Provide the (x, y) coordinate of the cell's center where the given text is located.  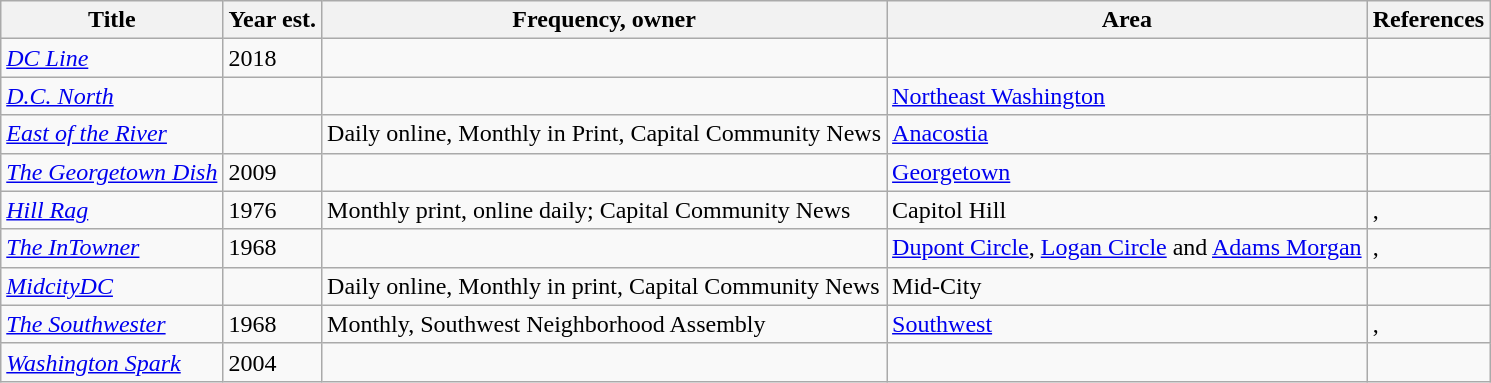
Dupont Circle, Logan Circle and Adams Morgan (1128, 248)
Southwest (1128, 324)
Northeast Washington (1128, 96)
Anacostia (1128, 134)
East of the River (112, 134)
2009 (272, 172)
Washington Spark (112, 362)
The Southwester (112, 324)
D.C. North (112, 96)
The Georgetown Dish (112, 172)
2018 (272, 58)
Capitol Hill (1128, 210)
DC Line (112, 58)
Year est. (272, 20)
Georgetown (1128, 172)
Mid-City (1128, 286)
MidcityDC (112, 286)
Daily online, Monthly in print, Capital Community News (604, 286)
Monthly, Southwest Neighborhood Assembly (604, 324)
Daily online, Monthly in Print, Capital Community News (604, 134)
Title (112, 20)
The InTowner (112, 248)
Monthly print, online daily; Capital Community News (604, 210)
2004 (272, 362)
Hill Rag (112, 210)
Frequency, owner (604, 20)
1976 (272, 210)
References (1428, 20)
Area (1128, 20)
